Determine the (x, y) coordinate at the center of the cell enclosing the given text.  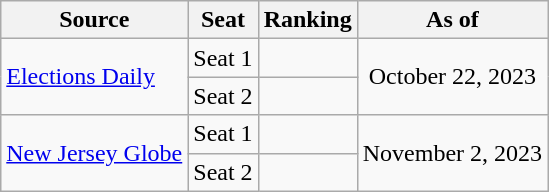
November 2, 2023 (452, 153)
Seat (223, 20)
New Jersey Globe (94, 153)
October 22, 2023 (452, 77)
Source (94, 20)
Elections Daily (94, 77)
As of (452, 20)
Ranking (308, 20)
